Identify which cell holds the provided text, then report its (x, y) central coordinate. 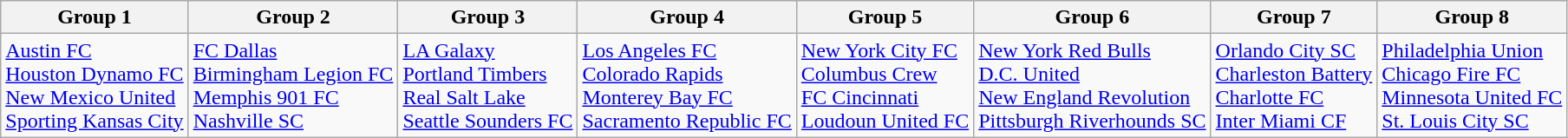
Group 8 (1473, 17)
Orlando City SC Charleston Battery Charlotte FC Inter Miami CF (1294, 85)
FC Dallas Birmingham Legion FC Memphis 901 FC Nashville SC (293, 85)
Los Angeles FC Colorado Rapids Monterey Bay FC Sacramento Republic FC (687, 85)
Group 7 (1294, 17)
Group 3 (487, 17)
Austin FC Houston Dynamo FC New Mexico United Sporting Kansas City (95, 85)
Group 4 (687, 17)
Group 6 (1093, 17)
New York City FC Columbus Crew FC Cincinnati Loudoun United FC (885, 85)
LA Galaxy Portland Timbers Real Salt Lake Seattle Sounders FC (487, 85)
New York Red Bulls D.C. United New England Revolution Pittsburgh Riverhounds SC (1093, 85)
Group 5 (885, 17)
Philadelphia Union Chicago Fire FC Minnesota United FC St. Louis City SC (1473, 85)
Group 2 (293, 17)
Group 1 (95, 17)
